Detect which cell encompasses the target text, then output its [x, y] center coordinate. 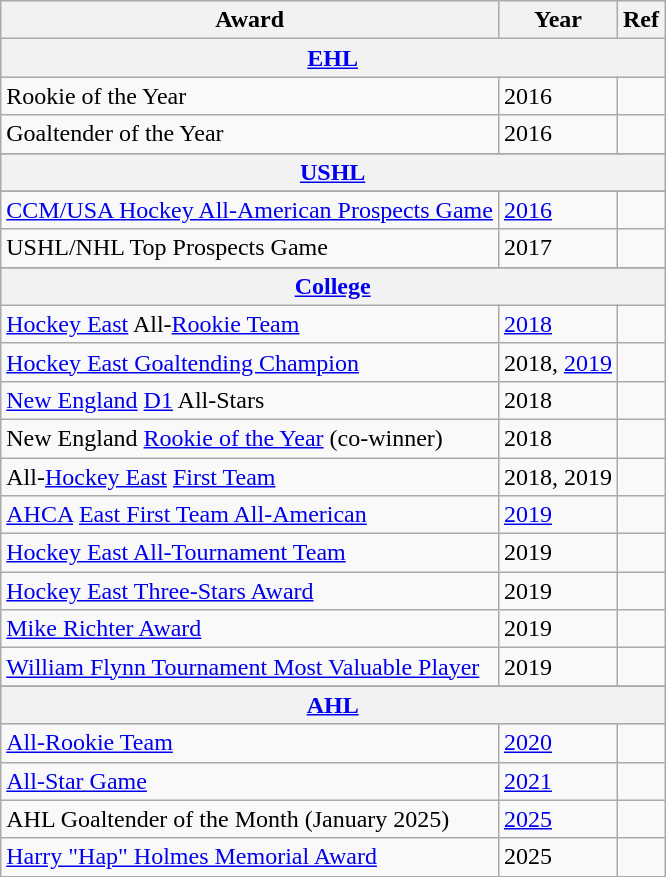
2020 [558, 743]
College [333, 286]
All-Rookie Team [250, 743]
AHCA East First Team All-American [250, 515]
AHL [333, 705]
Hockey East Three-Stars Award [250, 591]
Hockey East All-Rookie Team [250, 324]
2017 [558, 248]
Award [250, 20]
Hockey East All-Tournament Team [250, 553]
All-Hockey East First Team [250, 477]
2021 [558, 781]
AHL Goaltender of the Month (January 2025) [250, 819]
CCM/USA Hockey All-American Prospects Game [250, 210]
USHL/NHL Top Prospects Game [250, 248]
All-Star Game [250, 781]
Hockey East Goaltending Champion [250, 362]
New England D1 All-Stars [250, 400]
EHL [333, 58]
William Flynn Tournament Most Valuable Player [250, 667]
Rookie of the Year [250, 96]
Harry "Hap" Holmes Memorial Award [250, 857]
Goaltender of the Year [250, 134]
Mike Richter Award [250, 629]
Ref [640, 20]
Year [558, 20]
New England Rookie of the Year (co-winner) [250, 438]
USHL [333, 172]
